Determine the (X, Y) coordinate at the center of the cell enclosing the given text.  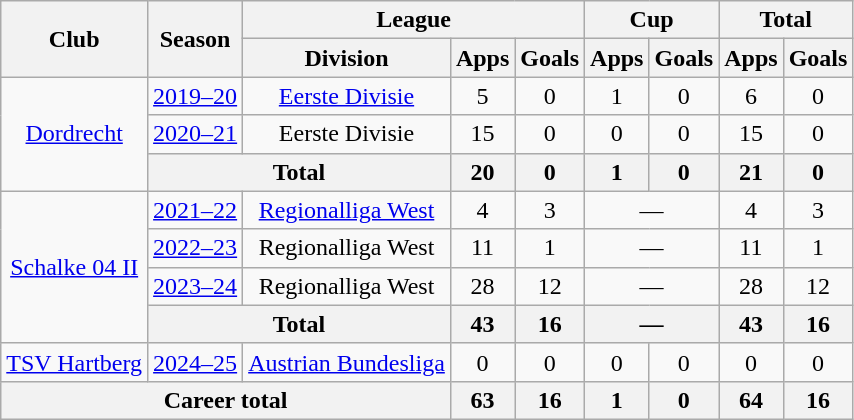
21 (751, 172)
2022–23 (196, 248)
Austrian Bundesliga (347, 362)
64 (751, 400)
League (414, 20)
2021–22 (196, 210)
Division (347, 58)
Dordrecht (74, 134)
6 (751, 96)
2020–21 (196, 134)
Schalke 04 II (74, 267)
2024–25 (196, 362)
2023–24 (196, 286)
Season (196, 39)
63 (482, 400)
Career total (226, 400)
Club (74, 39)
Cup (652, 20)
TSV Hartberg (74, 362)
5 (482, 96)
2019–20 (196, 96)
20 (482, 172)
